Pinpoint the cell where the given text exists, returning its [x, y] midpoint coordinate. 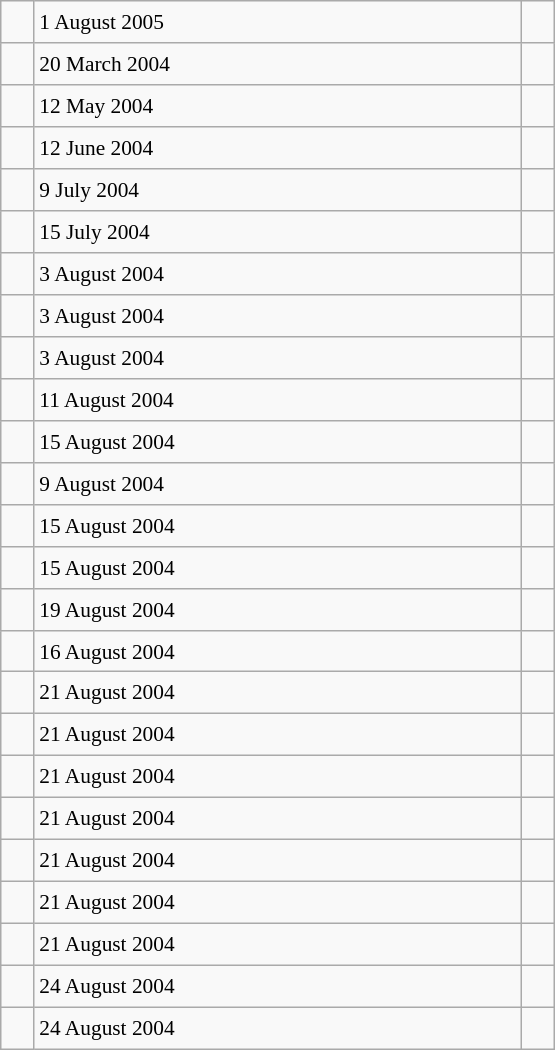
1 August 2005 [278, 22]
19 August 2004 [278, 609]
11 August 2004 [278, 399]
12 May 2004 [278, 106]
9 August 2004 [278, 483]
16 August 2004 [278, 651]
12 June 2004 [278, 148]
9 July 2004 [278, 190]
20 March 2004 [278, 64]
15 July 2004 [278, 232]
